Detect which cell encompasses the target text, then output its [x, y] center coordinate. 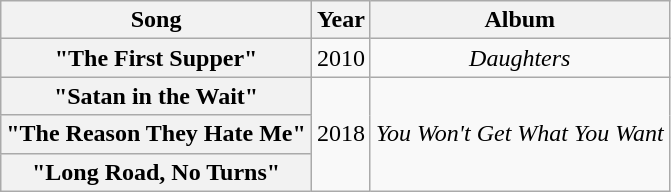
"Long Road, No Turns" [156, 172]
Daughters [520, 58]
"Satan in the Wait" [156, 96]
You Won't Get What You Want [520, 134]
2018 [340, 134]
"The Reason They Hate Me" [156, 134]
Album [520, 20]
"The First Supper" [156, 58]
2010 [340, 58]
Song [156, 20]
Year [340, 20]
